Identify which cell holds the provided text, then report its [X, Y] central coordinate. 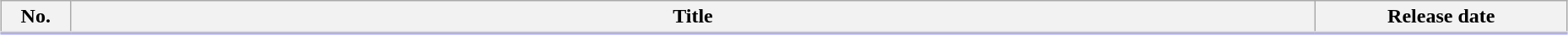
Title [693, 17]
Release date [1441, 17]
No. [35, 17]
